Extract the [X, Y] coordinate from the center of the cell holding the provided text.  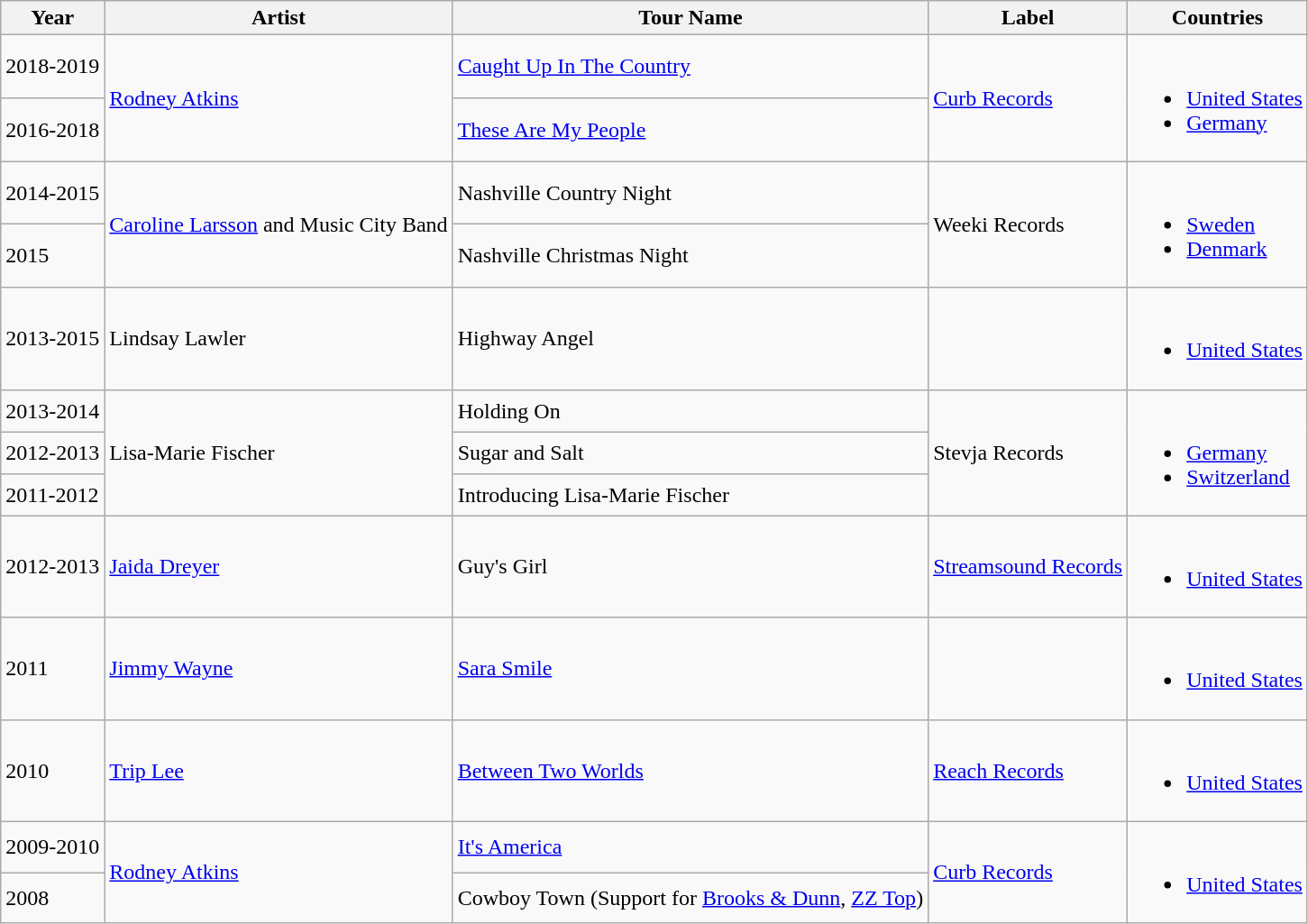
Introducing Lisa-Marie Fischer [691, 494]
Nashville Country Night [691, 193]
Holding On [691, 411]
Jimmy Wayne [279, 669]
Artist [279, 18]
2014-2015 [52, 193]
Label [1028, 18]
SwedenDenmark [1218, 224]
Caught Up In The Country [691, 67]
Lindsay Lawler [279, 339]
Between Two Worlds [691, 770]
GermanySwitzerland [1218, 453]
Reach Records [1028, 770]
Lisa-Marie Fischer [279, 453]
Tour Name [691, 18]
Countries [1218, 18]
It's America [691, 847]
United StatesGermany [1218, 98]
2018-2019 [52, 67]
2008 [52, 898]
2016-2018 [52, 130]
2010 [52, 770]
Guy's Girl [691, 566]
2013-2014 [52, 411]
2009-2010 [52, 847]
2015 [52, 256]
2013-2015 [52, 339]
Cowboy Town (Support for Brooks & Dunn, ZZ Top) [691, 898]
Caroline Larsson and Music City Band [279, 224]
2011-2012 [52, 494]
Weeki Records [1028, 224]
Streamsound Records [1028, 566]
Highway Angel [691, 339]
Nashville Christmas Night [691, 256]
2011 [52, 669]
Jaida Dreyer [279, 566]
Stevja Records [1028, 453]
Year [52, 18]
These Are My People [691, 130]
Sugar and Salt [691, 453]
Sara Smile [691, 669]
Trip Lee [279, 770]
